Return the (x, y) coordinate for the center point of the cell that contains the specified text.  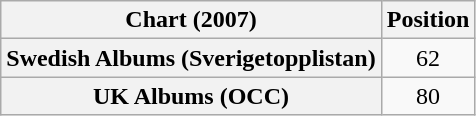
80 (428, 96)
Position (428, 20)
62 (428, 58)
UK Albums (OCC) (191, 96)
Chart (2007) (191, 20)
Swedish Albums (Sverigetopplistan) (191, 58)
